Locate the cell with the specified text and output its (x, y) center coordinate. 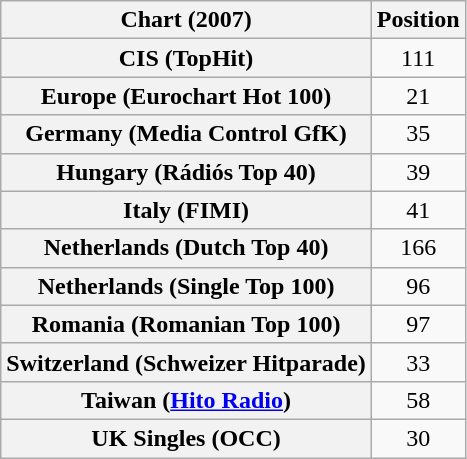
96 (418, 286)
166 (418, 248)
Taiwan (Hito Radio) (186, 400)
Netherlands (Single Top 100) (186, 286)
39 (418, 172)
Chart (2007) (186, 20)
Switzerland (Schweizer Hitparade) (186, 362)
21 (418, 96)
Europe (Eurochart Hot 100) (186, 96)
35 (418, 134)
Italy (FIMI) (186, 210)
33 (418, 362)
41 (418, 210)
58 (418, 400)
30 (418, 438)
Germany (Media Control GfK) (186, 134)
Hungary (Rádiós Top 40) (186, 172)
Netherlands (Dutch Top 40) (186, 248)
CIS (TopHit) (186, 58)
UK Singles (OCC) (186, 438)
Position (418, 20)
Romania (Romanian Top 100) (186, 324)
97 (418, 324)
111 (418, 58)
